Pinpoint the cell where the given text exists, returning its (x, y) midpoint coordinate. 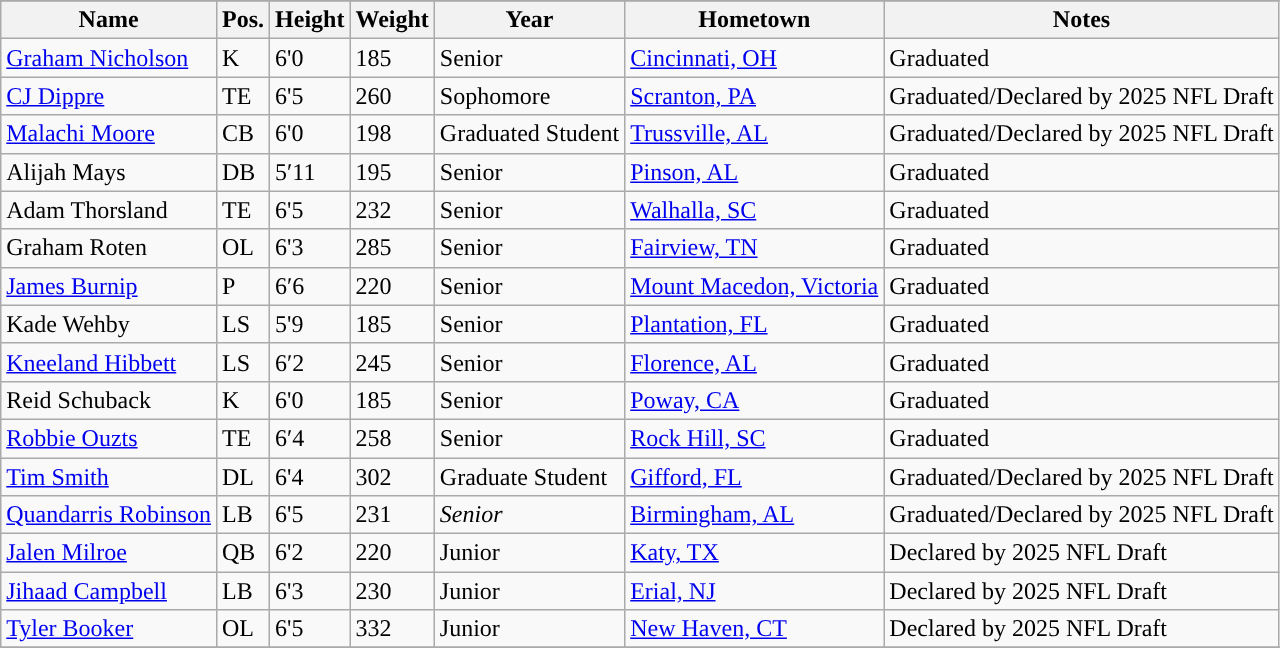
Graduated Student (529, 134)
245 (392, 362)
Weight (392, 20)
5'9 (310, 324)
CJ Dippre (109, 96)
Year (529, 20)
302 (392, 477)
6′2 (310, 362)
5′11 (310, 172)
Fairview, TN (754, 248)
Hometown (754, 20)
Walhalla, SC (754, 210)
Kade Wehby (109, 324)
Sophomore (529, 96)
Notes (1082, 20)
Jalen Milroe (109, 553)
Jihaad Campbell (109, 591)
Scranton, PA (754, 96)
Erial, NJ (754, 591)
Graham Roten (109, 248)
332 (392, 629)
6'4 (310, 477)
6'2 (310, 553)
Katy, TX (754, 553)
James Burnip (109, 286)
Trussville, AL (754, 134)
6′4 (310, 438)
Cincinnati, OH (754, 58)
Pos. (242, 20)
Pinson, AL (754, 172)
Graduate Student (529, 477)
Tyler Booker (109, 629)
Alijah Mays (109, 172)
232 (392, 210)
New Haven, CT (754, 629)
Birmingham, AL (754, 515)
Graham Nicholson (109, 58)
198 (392, 134)
231 (392, 515)
Poway, CA (754, 400)
Height (310, 20)
Mount Macedon, Victoria (754, 286)
Plantation, FL (754, 324)
6′6 (310, 286)
DL (242, 477)
195 (392, 172)
Name (109, 20)
DB (242, 172)
QB (242, 553)
Rock Hill, SC (754, 438)
Adam Thorsland (109, 210)
Malachi Moore (109, 134)
Reid Schuback (109, 400)
285 (392, 248)
Tim Smith (109, 477)
Kneeland Hibbett (109, 362)
CB (242, 134)
P (242, 286)
Florence, AL (754, 362)
Robbie Ouzts (109, 438)
230 (392, 591)
260 (392, 96)
Quandarris Robinson (109, 515)
Gifford, FL (754, 477)
258 (392, 438)
